Capture the cell that displays the provided text and extract its (x, y) central coordinate. 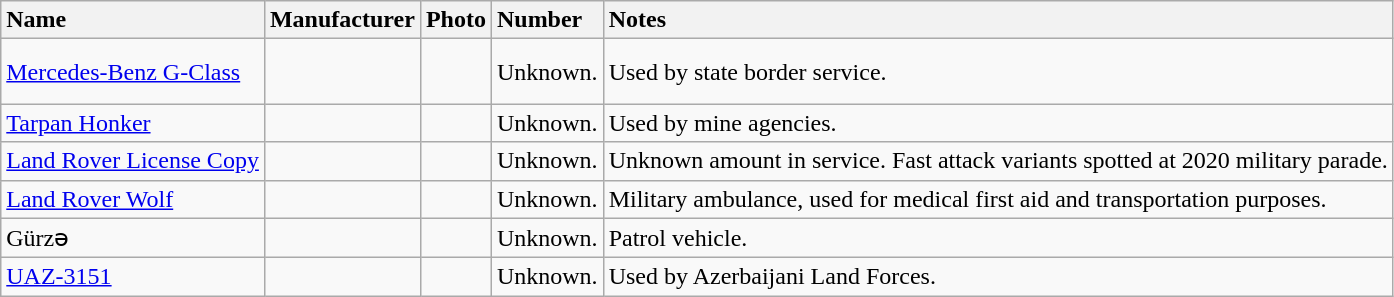
Military ambulance, used for medical first aid and transportation purposes. (998, 199)
Used by mine agencies. (998, 123)
Tarpan Honker (133, 123)
UAZ-3151 (133, 277)
Unknown amount in service. Fast attack variants spotted at 2020 military parade. (998, 161)
Used by Azerbaijani Land Forces. (998, 277)
Notes (998, 20)
Photo (456, 20)
Land Rover Wolf (133, 199)
Manufacturer (342, 20)
Used by state border service. (998, 72)
Mercedes-Benz G-Class (133, 72)
Name (133, 20)
Number (547, 20)
Land Rover License Copy (133, 161)
Patrol vehicle. (998, 238)
Gürzə (133, 238)
